Output the [X, Y] coordinate of the center of the cell containing the given text.  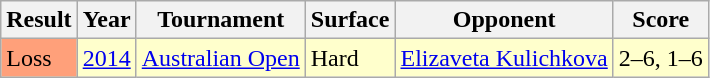
Year [106, 20]
Result [39, 20]
Elizaveta Kulichkova [504, 58]
Loss [39, 58]
Hard [350, 58]
2014 [106, 58]
Australian Open [220, 58]
Opponent [504, 20]
Surface [350, 20]
2–6, 1–6 [660, 58]
Tournament [220, 20]
Score [660, 20]
